Return [X, Y] of the center of cell containing provided text 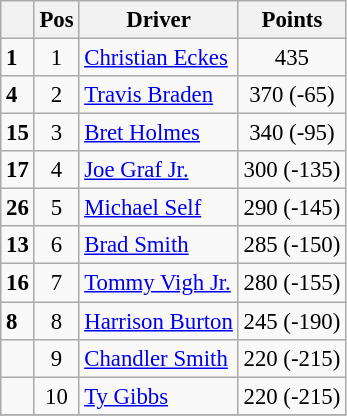
370 (-65) [292, 95]
9 [56, 358]
15 [18, 133]
Chandler Smith [158, 358]
Pos [56, 20]
Bret Holmes [158, 133]
Travis Braden [158, 95]
2 [56, 95]
285 (-150) [292, 245]
26 [18, 208]
16 [18, 283]
300 (-135) [292, 170]
Points [292, 20]
Harrison Burton [158, 321]
435 [292, 58]
Ty Gibbs [158, 396]
Christian Eckes [158, 58]
6 [56, 245]
280 (-155) [292, 283]
10 [56, 396]
290 (-145) [292, 208]
245 (-190) [292, 321]
Joe Graf Jr. [158, 170]
13 [18, 245]
Brad Smith [158, 245]
Driver [158, 20]
5 [56, 208]
Tommy Vigh Jr. [158, 283]
3 [56, 133]
17 [18, 170]
7 [56, 283]
340 (-95) [292, 133]
Michael Self [158, 208]
